For the text-containing cell, return its midpoint in (X, Y) coordinate format. 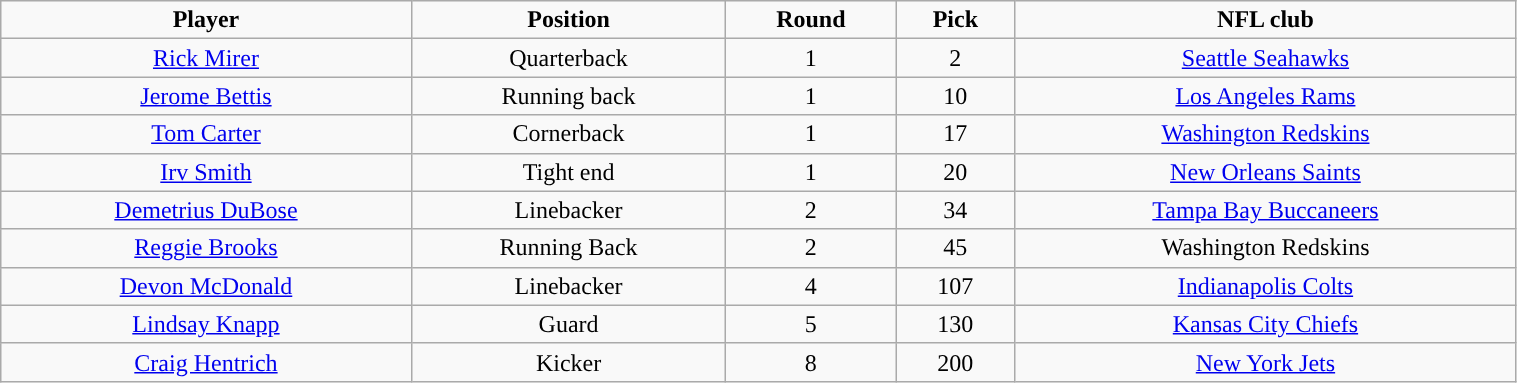
Los Angeles Rams (1266, 96)
Cornerback (568, 134)
Reggie Brooks (206, 248)
New Orleans Saints (1266, 172)
Round (811, 20)
Player (206, 20)
Running back (568, 96)
Running Back (568, 248)
Tight end (568, 172)
200 (956, 362)
5 (811, 324)
Tom Carter (206, 134)
8 (811, 362)
45 (956, 248)
Guard (568, 324)
10 (956, 96)
New York Jets (1266, 362)
Indianapolis Colts (1266, 286)
Devon McDonald (206, 286)
4 (811, 286)
Tampa Bay Buccaneers (1266, 210)
Craig Hentrich (206, 362)
17 (956, 134)
20 (956, 172)
Demetrius DuBose (206, 210)
Lindsay Knapp (206, 324)
Irv Smith (206, 172)
107 (956, 286)
Position (568, 20)
Quarterback (568, 58)
Jerome Bettis (206, 96)
Rick Mirer (206, 58)
34 (956, 210)
Pick (956, 20)
130 (956, 324)
Kicker (568, 362)
NFL club (1266, 20)
Seattle Seahawks (1266, 58)
Kansas City Chiefs (1266, 324)
